Identify which cell holds the provided text, then report its (x, y) central coordinate. 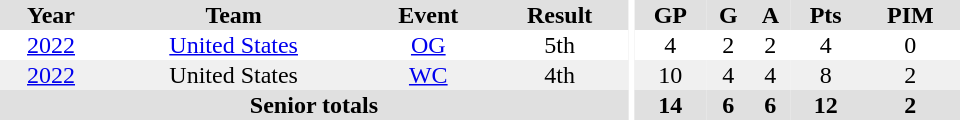
WC (428, 75)
GP (670, 15)
G (728, 15)
5th (560, 45)
Year (51, 15)
OG (428, 45)
Team (234, 15)
8 (826, 75)
A (770, 15)
PIM (910, 15)
Event (428, 15)
12 (826, 105)
4th (560, 75)
Senior totals (314, 105)
14 (670, 105)
0 (910, 45)
Pts (826, 15)
10 (670, 75)
Result (560, 15)
